Determine the (x, y) coordinate at the center of the cell enclosing the given text.  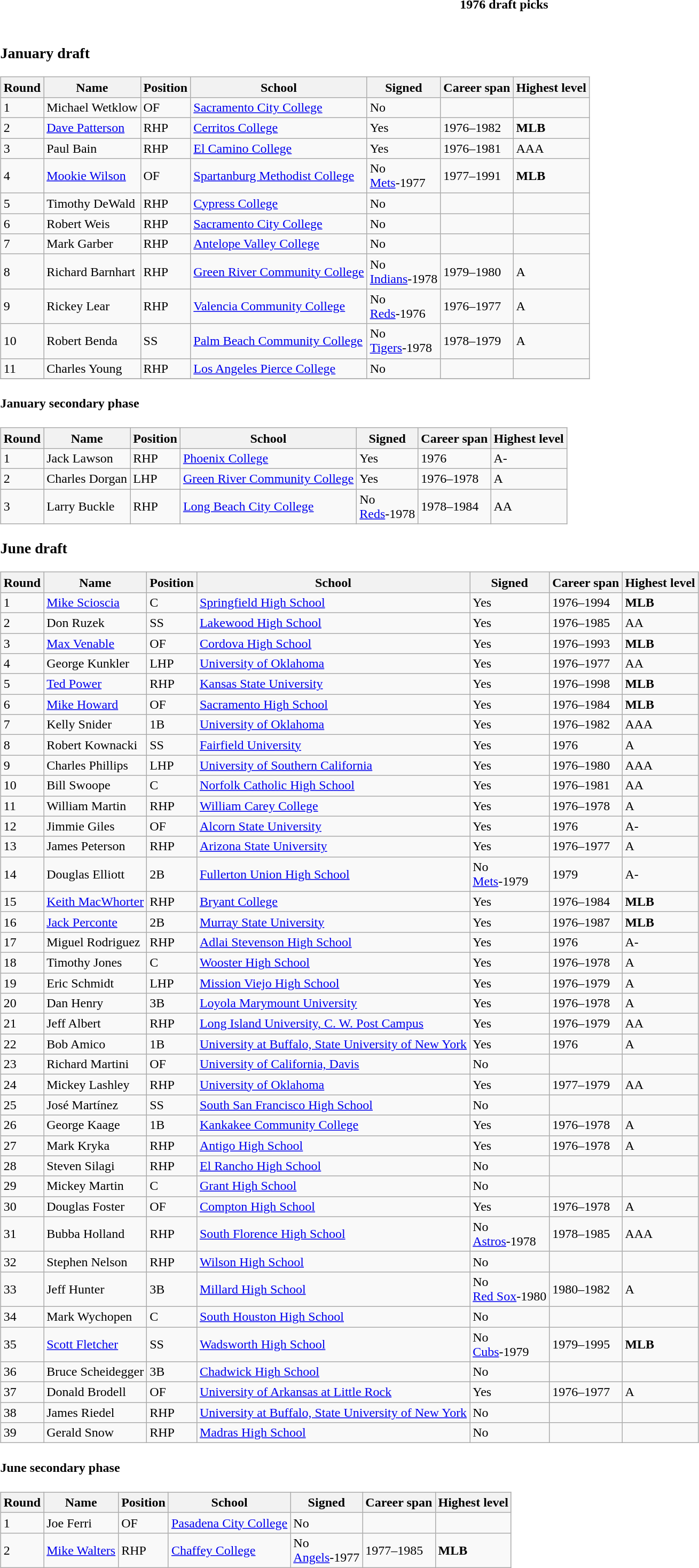
Sacramento High School (333, 704)
Jimmie Giles (95, 826)
El Camino College (279, 148)
17 (22, 942)
NoIndians-1978 (404, 271)
Murray State University (333, 922)
Larry Buckle (87, 506)
Kankakee Community College (333, 1125)
Mickey Martin (95, 1186)
Mission Viejo High School (333, 983)
Millard High School (333, 1289)
Long Island University, C. W. Post Campus (333, 1024)
Adlai Stevenson High School (333, 942)
El Rancho High School (333, 1166)
Richard Martini (95, 1064)
1980–1982 (586, 1289)
James Peterson (95, 846)
Bruce Scheidegger (95, 1372)
Fullerton Union High School (333, 874)
Antelope Valley College (279, 244)
23 (22, 1064)
35 (22, 1345)
1979–1995 (586, 1345)
Valencia Community College (279, 307)
27 (22, 1146)
25 (22, 1105)
1979 (586, 874)
George Kunkler (95, 664)
Mark Wychopen (95, 1316)
Dan Henry (95, 1003)
South Houston High School (333, 1316)
Jeff Albert (95, 1024)
Cerritos College (279, 128)
Springfield High School (333, 602)
Dave Patterson (92, 128)
24 (22, 1085)
Wooster High School (333, 962)
Joe Ferri (81, 1523)
1977–1979 (586, 1085)
Mike Scioscia (95, 602)
University of California, Davis (333, 1064)
University of Arkansas at Little Rock (333, 1392)
Los Angeles Pierce College (279, 369)
Keith MacWhorter (95, 901)
15 (22, 901)
Grant High School (333, 1186)
34 (22, 1316)
Norfolk Catholic High School (333, 786)
1978–1979 (477, 341)
Timothy DeWald (92, 203)
1976–1987 (586, 922)
Charles Phillips (95, 765)
Paul Bain (92, 148)
NoMets-1979 (509, 874)
13 (22, 846)
Madras High School (333, 1433)
Bryant College (333, 901)
Eric Schmidt (95, 983)
Richard Barnhart (92, 271)
1976–1993 (586, 644)
1976–1980 (586, 765)
Mickey Lashley (95, 1085)
1978–1984 (454, 506)
William Carey College (333, 806)
Wilson High School (333, 1261)
Cordova High School (333, 644)
Donald Brodell (95, 1392)
1977–1985 (399, 1550)
20 (22, 1003)
Michael Wetklow (92, 107)
Douglas Foster (95, 1206)
Fairfield University (333, 745)
Long Beach City College (268, 506)
16 (22, 922)
Douglas Elliott (95, 874)
1976–1998 (586, 684)
NoRed Sox-1980 (509, 1289)
Robert Kownacki (95, 745)
Wadsworth High School (333, 1345)
Mookie Wilson (92, 176)
Compton High School (333, 1206)
William Martin (95, 806)
28 (22, 1166)
Jack Lawson (87, 459)
Chadwick High School (333, 1372)
José Martínez (95, 1105)
Arizona State University (333, 846)
NoReds-1978 (388, 506)
37 (22, 1392)
Timothy Jones (95, 962)
NoCubs-1979 (509, 1345)
30 (22, 1206)
Alcorn State University (333, 826)
29 (22, 1186)
Ted Power (95, 684)
No Mets-1977 (404, 176)
31 (22, 1234)
Antigo High School (333, 1146)
NoAstros-1978 (509, 1234)
26 (22, 1125)
1977–1991 (477, 176)
Rickey Lear (92, 307)
Spartanburg Methodist College (279, 176)
12 (22, 826)
Bill Swoope (95, 786)
Kelly Snider (95, 725)
21 (22, 1024)
Don Ruzek (95, 623)
Pasadena City College (229, 1523)
Bubba Holland (95, 1234)
18 (22, 962)
South San Francisco High School (333, 1105)
Charles Dorgan (87, 479)
38 (22, 1413)
1978–1985 (586, 1234)
University of Southern California (333, 765)
Scott Fletcher (95, 1345)
Stephen Nelson (95, 1261)
South Florence High School (333, 1234)
39 (22, 1433)
Jeff Hunter (95, 1289)
Kansas State University (333, 684)
NoReds-1976 (404, 307)
Gerald Snow (95, 1433)
22 (22, 1044)
1976–1994 (586, 602)
George Kaage (95, 1125)
Lakewood High School (333, 623)
Loyola Marymount University (333, 1003)
14 (22, 874)
Robert Benda (92, 341)
33 (22, 1289)
Phoenix College (268, 459)
Charles Young (92, 369)
Mark Kryka (95, 1146)
NoTigers-1978 (404, 341)
32 (22, 1261)
Miguel Rodriguez (95, 942)
36 (22, 1372)
Mike Walters (81, 1550)
Cypress College (279, 203)
19 (22, 983)
1976–1985 (586, 623)
Robert Weis (92, 224)
Steven Silagi (95, 1166)
James Riedel (95, 1413)
Mike Howard (95, 704)
Chaffey College (229, 1550)
Palm Beach Community College (279, 341)
NoAngels-1977 (327, 1550)
1979–1980 (477, 271)
Jack Perconte (95, 922)
Max Venable (95, 644)
Bob Amico (95, 1044)
Mark Garber (92, 244)
